Detect which cell encompasses the target text, then output its (x, y) center coordinate. 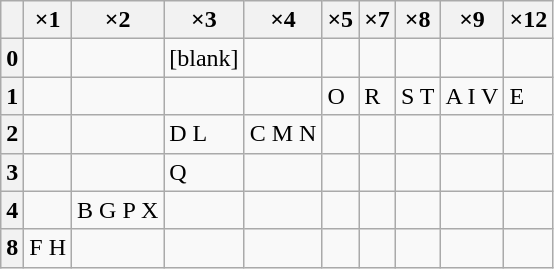
S T (418, 96)
O (340, 96)
0 (12, 58)
A I V (472, 96)
×9 (472, 20)
E (528, 96)
1 (12, 96)
×1 (48, 20)
4 (12, 210)
B G P X (118, 210)
×2 (118, 20)
×4 (283, 20)
D L (204, 134)
×12 (528, 20)
[blank] (204, 58)
×5 (340, 20)
×3 (204, 20)
2 (12, 134)
8 (12, 248)
F H (48, 248)
×7 (378, 20)
Q (204, 172)
C M N (283, 134)
3 (12, 172)
×8 (418, 20)
R (378, 96)
